Capture the cell that displays the provided text and extract its (X, Y) central coordinate. 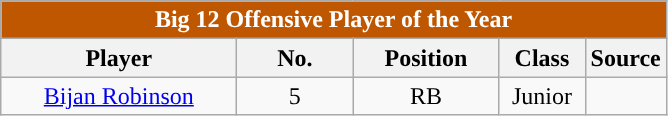
5 (295, 96)
Big 12 Offensive Player of the Year (334, 20)
Position (426, 58)
Source (626, 58)
Player (119, 58)
No. (295, 58)
RB (426, 96)
Bijan Robinson (119, 96)
Junior (542, 96)
Class (542, 58)
